Provide the [x, y] coordinate of the cell's center where the given text is located.  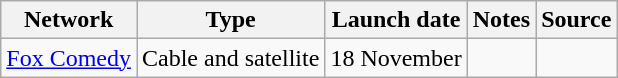
18 November [396, 58]
Network [69, 20]
Fox Comedy [69, 58]
Source [576, 20]
Type [230, 20]
Cable and satellite [230, 58]
Notes [501, 20]
Launch date [396, 20]
